From the cell containing the given text, extract its center point as (X, Y) coordinate. 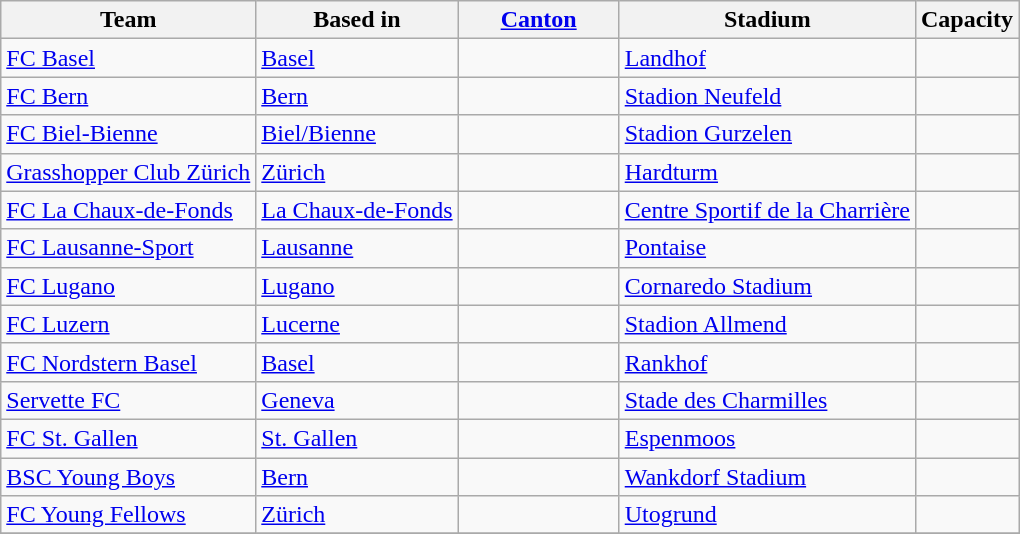
Landhof (767, 58)
Pontaise (767, 248)
Hardturm (767, 172)
Grasshopper Club Zürich (128, 172)
Lugano (357, 286)
St. Gallen (357, 438)
Canton (538, 20)
FC St. Gallen (128, 438)
FC Lugano (128, 286)
La Chaux-de-Fonds (357, 210)
FC Bern (128, 96)
Rankhof (767, 362)
Stadion Allmend (767, 324)
Wankdorf Stadium (767, 477)
FC Basel (128, 58)
Biel/Bienne (357, 134)
Capacity (966, 20)
FC Biel-Bienne (128, 134)
Centre Sportif de la Charrière (767, 210)
Utogrund (767, 515)
FC La Chaux-de-Fonds (128, 210)
Espenmoos (767, 438)
FC Young Fellows (128, 515)
FC Nordstern Basel (128, 362)
BSC Young Boys (128, 477)
Stadium (767, 20)
Stade des Charmilles (767, 400)
Stadion Gurzelen (767, 134)
Lucerne (357, 324)
Servette FC (128, 400)
Stadion Neufeld (767, 96)
Team (128, 20)
FC Lausanne-Sport (128, 248)
Based in (357, 20)
Cornaredo Stadium (767, 286)
Lausanne (357, 248)
Geneva (357, 400)
FC Luzern (128, 324)
